Extract the (x, y) coordinate from the center of the cell holding the provided text.  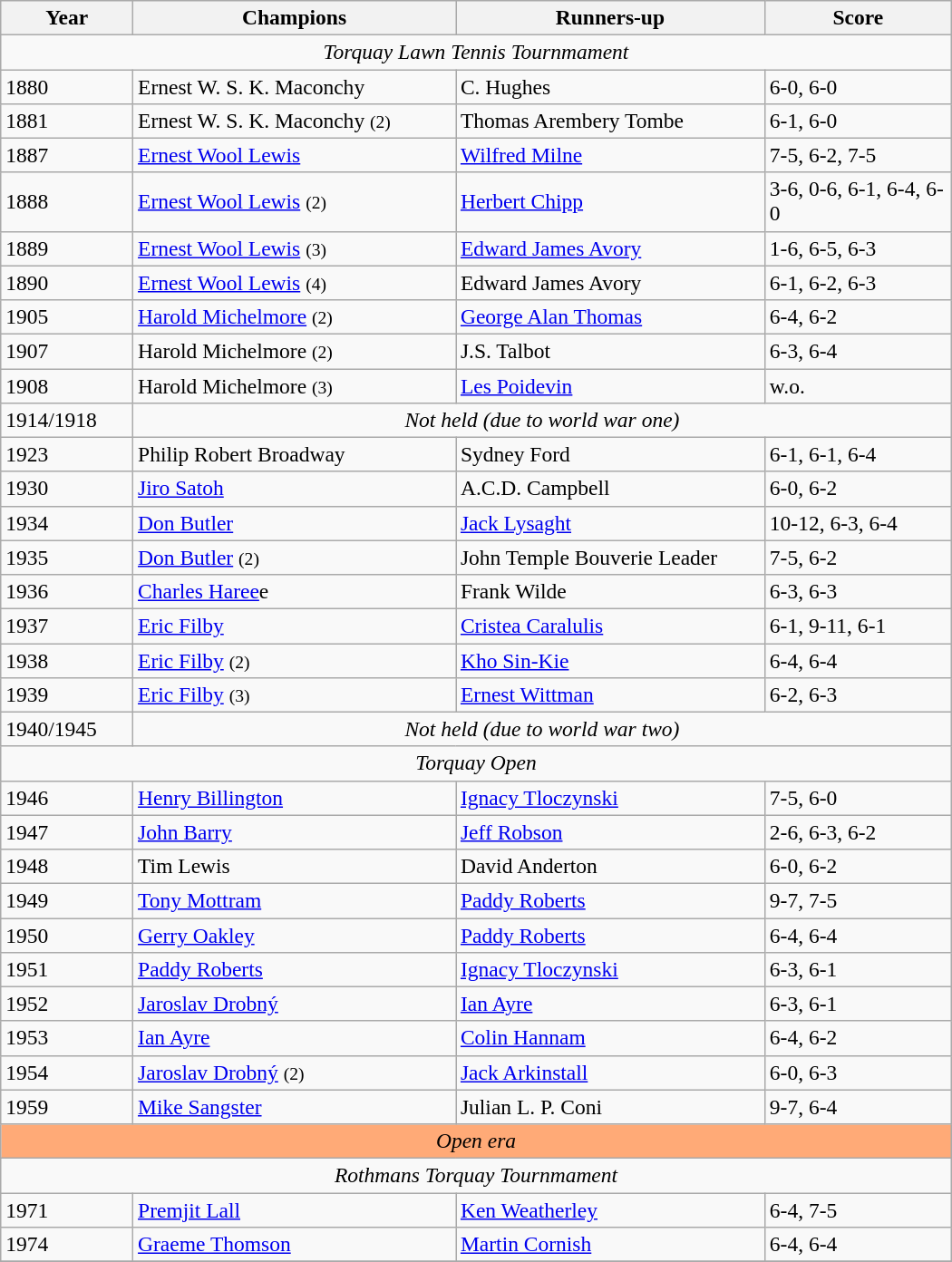
Martin Cornish (609, 1244)
Not held (due to world war one) (542, 420)
Colin Hannam (609, 1038)
Premjit Lall (295, 1209)
1907 (67, 351)
Score (858, 17)
7-5, 6-0 (858, 798)
Les Poidevin (609, 385)
Jaroslav Drobný (2) (295, 1073)
Charles Hareee (295, 591)
1-6, 6-5, 6-3 (858, 248)
Year (67, 17)
Tony Mottram (295, 900)
C. Hughes (609, 86)
Harold Michelmore (3) (295, 385)
1923 (67, 454)
Tim Lewis (295, 866)
Jiro Satoh (295, 489)
Julian L. P. Coni (609, 1107)
J.S. Talbot (609, 351)
Ernest W. S. K. Maconchy (2) (295, 121)
Philip Robert Broadway (295, 454)
6-3, 6-3 (858, 591)
Jaroslav Drobný (295, 1004)
Open era (476, 1141)
Cristea Caralulis (609, 626)
1888 (67, 201)
7-5, 6-2 (858, 558)
1954 (67, 1073)
6-2, 6-3 (858, 694)
1887 (67, 155)
2-6, 6-3, 6-2 (858, 832)
Torquay Open (476, 763)
Sydney Ford (609, 454)
1940/1945 (67, 729)
Jeff Robson (609, 832)
Kho Sin-Kie (609, 660)
1936 (67, 591)
1959 (67, 1107)
1948 (67, 866)
Wilfred Milne (609, 155)
9-7, 6-4 (858, 1107)
Champions (295, 17)
6-0, 6-0 (858, 86)
1937 (67, 626)
10-12, 6-3, 6-4 (858, 523)
John Temple Bouverie Leader (609, 558)
Ernest Wool Lewis (4) (295, 283)
Mike Sangster (295, 1107)
7-5, 6-2, 7-5 (858, 155)
w.o. (858, 385)
1881 (67, 121)
1890 (67, 283)
Ernest Wool Lewis (2) (295, 201)
Torquay Lawn Tennis Tournmament (476, 52)
Rothmans Torquay Tournmament (476, 1175)
1889 (67, 248)
6-4, 7-5 (858, 1209)
1935 (67, 558)
Eric Filby (2) (295, 660)
1939 (67, 694)
Jack Lysaght (609, 523)
Don Butler (2) (295, 558)
Eric Filby (3) (295, 694)
1947 (67, 832)
1952 (67, 1004)
Ernest W. S. K. Maconchy (295, 86)
6-1, 6-2, 6-3 (858, 283)
6-1, 6-0 (858, 121)
Herbert Chipp (609, 201)
1905 (67, 316)
Don Butler (295, 523)
Ernest Wool Lewis (295, 155)
David Anderton (609, 866)
Eric Filby (295, 626)
1974 (67, 1244)
6-1, 6-1, 6-4 (858, 454)
Ernest Wittman (609, 694)
1908 (67, 385)
1946 (67, 798)
Frank Wilde (609, 591)
1914/1918 (67, 420)
John Barry (295, 832)
1953 (67, 1038)
Jack Arkinstall (609, 1073)
1938 (67, 660)
9-7, 7-5 (858, 900)
Not held (due to world war two) (542, 729)
Ken Weatherley (609, 1209)
Henry Billington (295, 798)
Runners-up (609, 17)
1934 (67, 523)
1951 (67, 969)
1949 (67, 900)
Ernest Wool Lewis (3) (295, 248)
6-1, 9-11, 6-1 (858, 626)
3-6, 0-6, 6-1, 6-4, 6-0 (858, 201)
Graeme Thomson (295, 1244)
1880 (67, 86)
1971 (67, 1209)
George Alan Thomas (609, 316)
Thomas Arembery Tombe (609, 121)
1950 (67, 935)
Gerry Oakley (295, 935)
6-3, 6-4 (858, 351)
6-0, 6-3 (858, 1073)
A.C.D. Campbell (609, 489)
1930 (67, 489)
